Provide the (X, Y) coordinate of the cell's center where the given text is located.  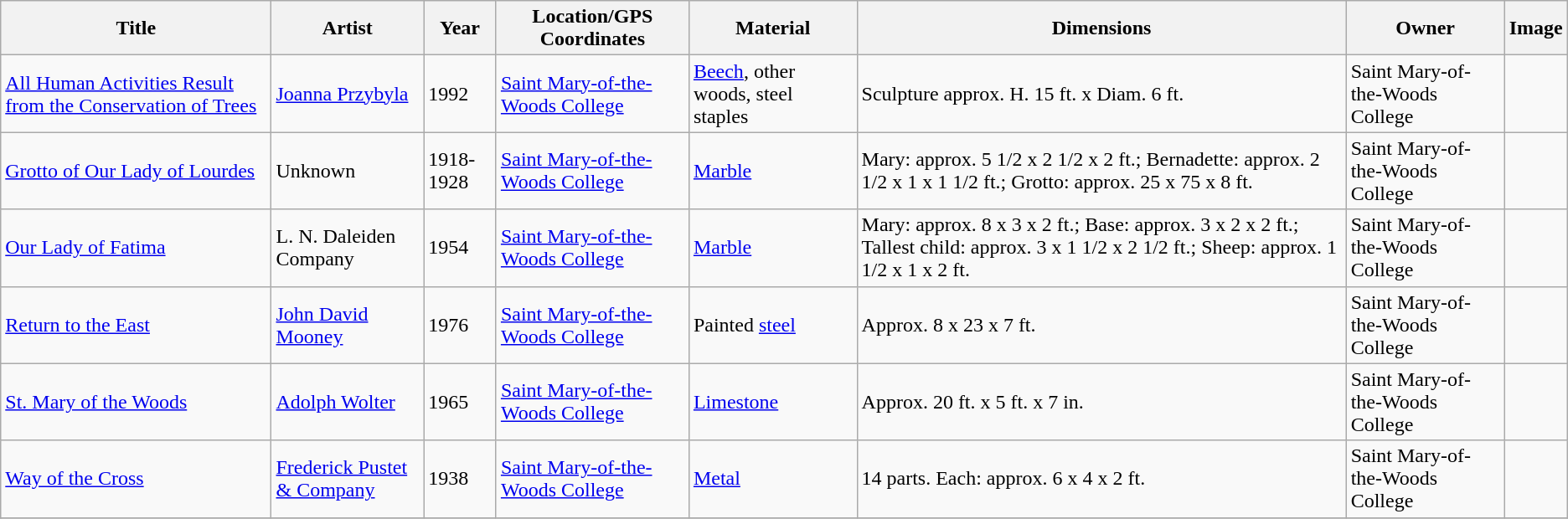
Unknown (348, 171)
1938 (461, 479)
Sculpture approx. H. 15 ft. x Diam. 6 ft. (1101, 94)
Mary: approx. 8 x 3 x 2 ft.; Base: approx. 3 x 2 x 2 ft.; Tallest child: approx. 3 x 1 1/2 x 2 1/2 ft.; Sheep: approx. 1 1/2 x 1 x 2 ft. (1101, 248)
L. N. Daleiden Company (348, 248)
Beech, other woods, steel staples (772, 94)
Joanna Przybyla (348, 94)
Owner (1426, 28)
1965 (461, 402)
1954 (461, 248)
John David Mooney (348, 325)
Dimensions (1101, 28)
All Human Activities Result from the Conservation of Trees (136, 94)
1992 (461, 94)
Way of the Cross (136, 479)
Return to the East (136, 325)
Location/GPS Coordinates (592, 28)
Mary: approx. 5 1/2 x 2 1/2 x 2 ft.; Bernadette: approx. 2 1/2 x 1 x 1 1/2 ft.; Grotto: approx. 25 x 75 x 8 ft. (1101, 171)
Limestone (772, 402)
Title (136, 28)
Approx. 20 ft. x 5 ft. x 7 in. (1101, 402)
1976 (461, 325)
Grotto of Our Lady of Lourdes (136, 171)
1918-1928 (461, 171)
Frederick Pustet & Company (348, 479)
Approx. 8 x 23 x 7 ft. (1101, 325)
14 parts. Each: approx. 6 x 4 x 2 ft. (1101, 479)
Adolph Wolter (348, 402)
Metal (772, 479)
Artist (348, 28)
Image (1536, 28)
St. Mary of the Woods (136, 402)
Painted steel (772, 325)
Year (461, 28)
Material (772, 28)
Our Lady of Fatima (136, 248)
